Provide the [x, y] coordinate of the cell's center where the given text is located.  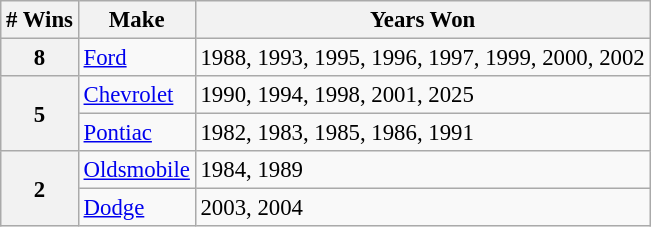
1982, 1983, 1985, 1986, 1991 [422, 133]
1990, 1994, 1998, 2001, 2025 [422, 95]
Dodge [136, 208]
Years Won [422, 20]
Pontiac [136, 133]
Make [136, 20]
Chevrolet [136, 95]
Ford [136, 58]
Oldsmobile [136, 170]
2 [40, 188]
1984, 1989 [422, 170]
# Wins [40, 20]
1988, 1993, 1995, 1996, 1997, 1999, 2000, 2002 [422, 58]
5 [40, 114]
2003, 2004 [422, 208]
8 [40, 58]
